Locate the cell with the specified text and output its [X, Y] center coordinate. 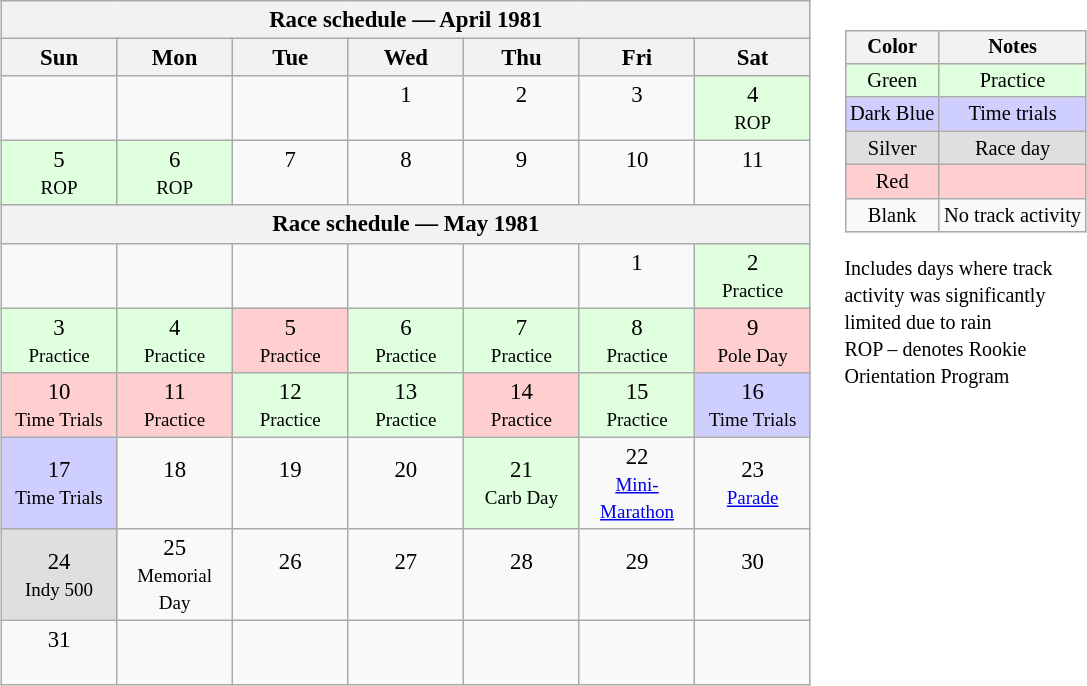
10 [637, 174]
Green [892, 81]
Practice [1012, 81]
Race day [1012, 148]
31 [59, 652]
13Practice [406, 404]
Sat [753, 58]
Tue [290, 58]
No track activity [1012, 215]
Time trials [1012, 114]
4ROP [753, 108]
Notes [1012, 47]
24Indy 500 [59, 574]
11 [753, 174]
19 [290, 483]
4Practice [175, 340]
6ROP [175, 174]
Race schedule — May 1981 [406, 224]
Blank [892, 215]
9 [522, 174]
10Time Trials [59, 404]
17Time Trials [59, 483]
Race schedule — April 1981 [406, 20]
Red [892, 182]
2Practice [753, 276]
6Practice [406, 340]
2 [522, 108]
18 [175, 483]
7Practice [522, 340]
12Practice [290, 404]
Mon [175, 58]
Fri [637, 58]
3Practice [59, 340]
14Practice [522, 404]
5Practice [290, 340]
Sun [59, 58]
Wed [406, 58]
Dark Blue [892, 114]
8 [406, 174]
16Time Trials [753, 404]
Silver [892, 148]
8Practice [637, 340]
21Carb Day [522, 483]
28 [522, 574]
25Memorial Day [175, 574]
9Pole Day [753, 340]
26 [290, 574]
23Parade [753, 483]
27 [406, 574]
30 [753, 574]
15Practice [637, 404]
Color [892, 47]
Thu [522, 58]
11Practice [175, 404]
7 [290, 174]
3 [637, 108]
20 [406, 483]
29 [637, 574]
5ROP [59, 174]
22Mini-Marathon [637, 483]
